Determine the (x, y) coordinate at the center of the cell enclosing the given text.  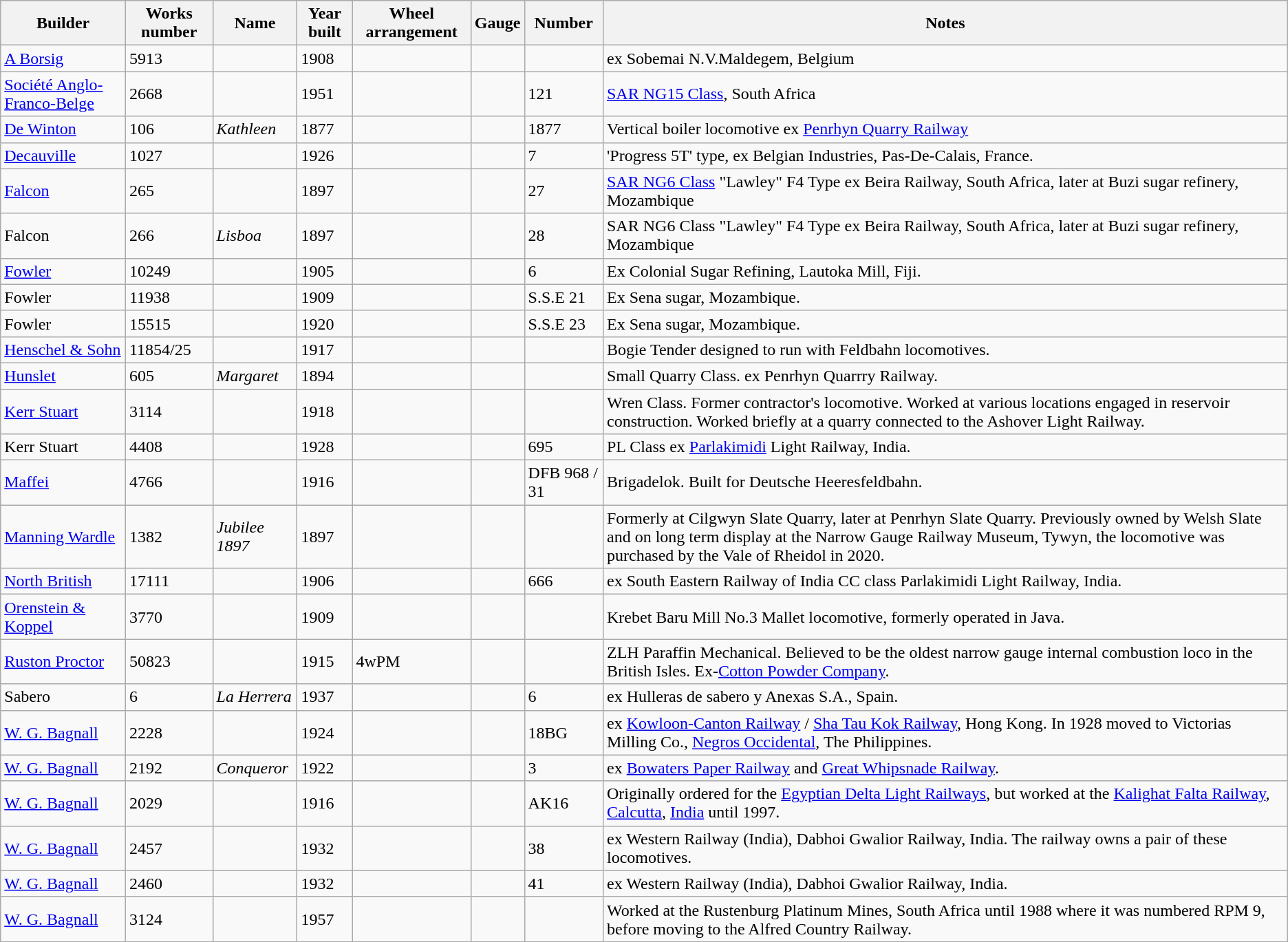
1937 (325, 697)
1906 (325, 581)
Krebet Baru Mill No.3 Mallet locomotive, formerly operated in Java. (945, 617)
15515 (169, 323)
1928 (325, 447)
Henschel & Sohn (63, 350)
Ruston Proctor (63, 662)
605 (169, 376)
S.S.E 21 (563, 297)
1922 (325, 768)
1918 (325, 411)
SAR NG15 Class, South Africa (945, 94)
2029 (169, 804)
Originally ordered for the Egyptian Delta Light Railways, but worked at the Kalighat Falta Railway, Calcutta, India until 1997. (945, 804)
4766 (169, 483)
106 (169, 129)
De Winton (63, 129)
3 (563, 768)
Ex Colonial Sugar Refining, Lautoka Mill, Fiji. (945, 271)
Jubilee 1897 (255, 537)
266 (169, 235)
2457 (169, 848)
1382 (169, 537)
Société Anglo-Franco-Belge (63, 94)
1951 (325, 94)
ex Sobemai N.V.Maldegem, Belgium (945, 58)
1926 (325, 156)
38 (563, 848)
1920 (325, 323)
2228 (169, 732)
3114 (169, 411)
La Herrera (255, 697)
Small Quarry Class. ex Penrhyn Quarrry Railway. (945, 376)
ex South Eastern Railway of India CC class Parlakimidi Light Railway, India. (945, 581)
Brigadelok. Built for Deutsche Heeresfeldbahn. (945, 483)
Builder (63, 23)
1905 (325, 271)
2460 (169, 884)
41 (563, 884)
Decauville (63, 156)
2668 (169, 94)
Bogie Tender designed to run with Feldbahn locomotives. (945, 350)
1908 (325, 58)
Margaret (255, 376)
7 (563, 156)
ZLH Paraffin Mechanical. Believed to be the oldest narrow gauge internal combustion loco in the British Isles. Ex-Cotton Powder Company. (945, 662)
Number (563, 23)
Worked at the Rustenburg Platinum Mines, South Africa until 1988 where it was numbered RPM 9, before moving to the Alfred Country Railway. (945, 919)
1924 (325, 732)
North British (63, 581)
Sabero (63, 697)
10249 (169, 271)
Conqueror (255, 768)
695 (563, 447)
11938 (169, 297)
1027 (169, 156)
A Borsig (63, 58)
18BG (563, 732)
PL Class ex Parlakimidi Light Railway, India. (945, 447)
5913 (169, 58)
Orenstein & Koppel (63, 617)
3770 (169, 617)
DFB 968 / 31 (563, 483)
ex Bowaters Paper Railway and Great Whipsnade Railway. (945, 768)
27 (563, 191)
28 (563, 235)
2192 (169, 768)
Vertical boiler locomotive ex Penrhyn Quarry Railway (945, 129)
Wheel arrangement (411, 23)
1917 (325, 350)
4wPM (411, 662)
Name (255, 23)
ex Hulleras de sabero y Anexas S.A., Spain. (945, 697)
1915 (325, 662)
3124 (169, 919)
121 (563, 94)
Manning Wardle (63, 537)
Hunslet (63, 376)
17111 (169, 581)
265 (169, 191)
1957 (325, 919)
50823 (169, 662)
1894 (325, 376)
ex Western Railway (India), Dabhoi Gwalior Railway, India. The railway owns a pair of these locomotives. (945, 848)
Year built (325, 23)
666 (563, 581)
4408 (169, 447)
AK16 (563, 804)
Notes (945, 23)
Lisboa (255, 235)
Kathleen (255, 129)
'Progress 5T' type, ex Belgian Industries, Pas-De-Calais, France. (945, 156)
S.S.E 23 (563, 323)
ex Kowloon-Canton Railway / Sha Tau Kok Railway, Hong Kong. In 1928 moved to Victorias Milling Co., Negros Occidental, The Philippines. (945, 732)
ex Western Railway (India), Dabhoi Gwalior Railway, India. (945, 884)
Maffei (63, 483)
Works number (169, 23)
Gauge (497, 23)
11854/25 (169, 350)
